Find where the given text appears and provide that cell's center as [x, y] coordinate. 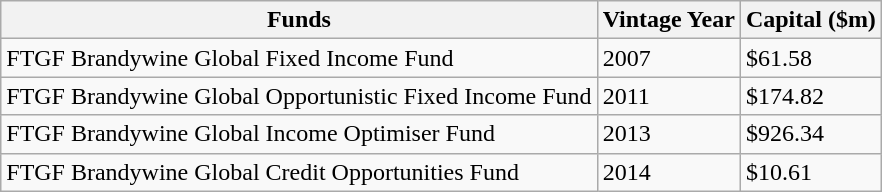
2013 [668, 134]
$926.34 [810, 134]
2007 [668, 58]
2011 [668, 96]
FTGF Brandywine Global Income Optimiser Fund [299, 134]
Funds [299, 20]
$61.58 [810, 58]
FTGF Brandywine Global Opportunistic Fixed Income Fund [299, 96]
FTGF Brandywine Global Credit Opportunities Fund [299, 172]
Vintage Year [668, 20]
2014 [668, 172]
Capital ($m) [810, 20]
$10.61 [810, 172]
FTGF Brandywine Global Fixed Income Fund [299, 58]
$174.82 [810, 96]
